Extract the (X, Y) coordinate from the center of the cell holding the provided text.  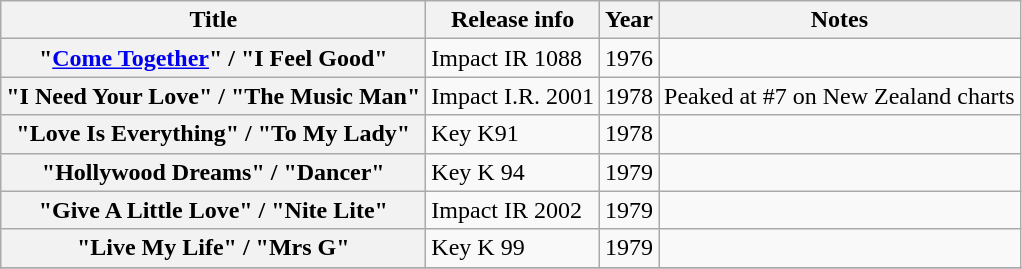
Year (628, 20)
Release info (513, 20)
"Live My Life" / "Mrs G" (214, 248)
Peaked at #7 on New Zealand charts (840, 96)
"I Need Your Love" / "The Music Man" (214, 96)
Key K 99 (513, 248)
Key K 94 (513, 172)
Key K91 (513, 134)
Impact I.R. 2001 (513, 96)
Impact IR 1088 (513, 58)
Title (214, 20)
"Hollywood Dreams" / "Dancer" (214, 172)
"Come Together" / "I Feel Good" (214, 58)
Impact IR 2002 (513, 210)
"Love Is Everything" / "To My Lady" (214, 134)
Notes (840, 20)
"Give A Little Love" / "Nite Lite" (214, 210)
1976 (628, 58)
